Extract the [x, y] coordinate from the center of the cell holding the provided text.  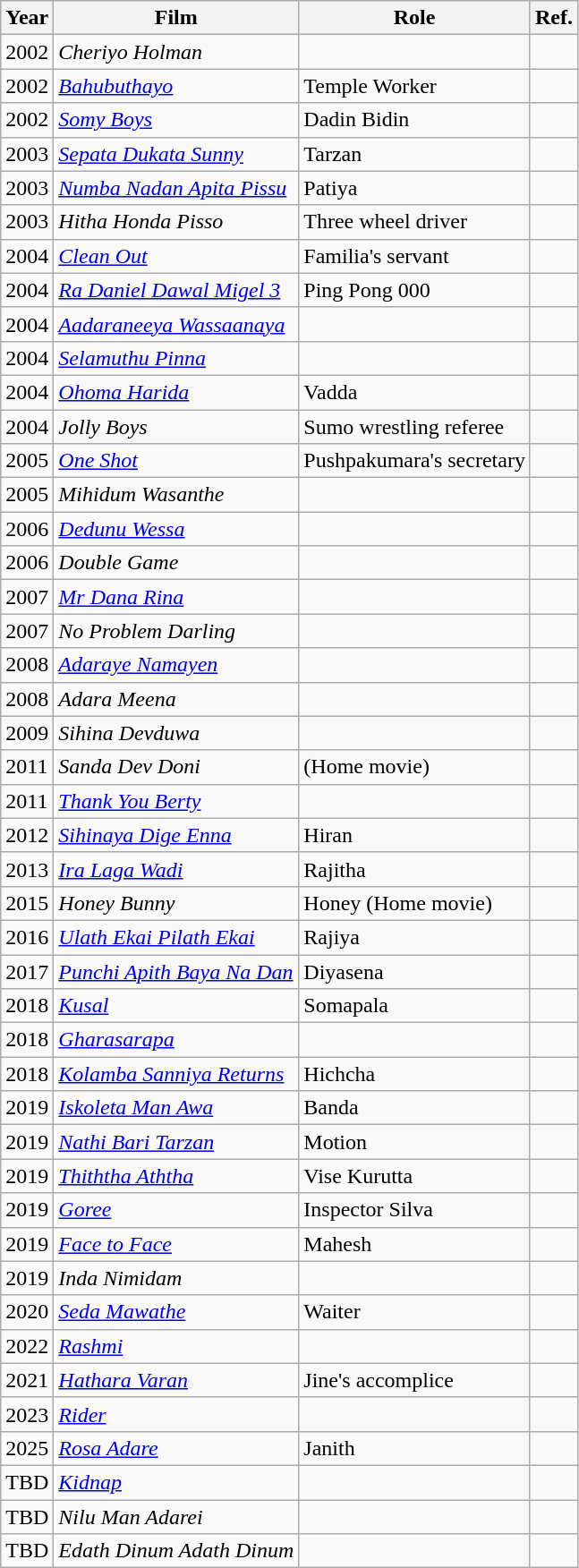
No Problem Darling [176, 631]
Adaraye Namayen [176, 665]
2009 [27, 733]
Double Game [176, 563]
Dadin Bidin [415, 120]
Numba Nadan Apita Pissu [176, 188]
2015 [27, 903]
Diyasena [415, 971]
Ref. [553, 18]
One Shot [176, 461]
Rajitha [415, 869]
Ira Laga Wadi [176, 869]
2020 [27, 1312]
Role [415, 18]
Nilu Man Adarei [176, 1517]
Dedunu Wessa [176, 529]
Film [176, 18]
Ping Pong 000 [415, 290]
Ra Daniel Dawal Migel 3 [176, 290]
Sihina Devduwa [176, 733]
Three wheel driver [415, 222]
Somy Boys [176, 120]
Temple Worker [415, 86]
Hiran [415, 835]
Aadaraneeya Wassaanaya [176, 324]
Tarzan [415, 154]
Clean Out [176, 256]
Sanda Dev Doni [176, 767]
Year [27, 18]
2025 [27, 1448]
Face to Face [176, 1244]
Punchi Apith Baya Na Dan [176, 971]
Hichcha [415, 1074]
Sumo wrestling referee [415, 427]
Mahesh [415, 1244]
Rashmi [176, 1346]
Ohoma Harida [176, 392]
Thank You Berty [176, 801]
Adara Meena [176, 699]
2022 [27, 1346]
Seda Mawathe [176, 1312]
Janith [415, 1448]
Pushpakumara's secretary [415, 461]
Iskoleta Man Awa [176, 1108]
Ulath Ekai Pilath Ekai [176, 937]
2021 [27, 1380]
Patiya [415, 188]
Goree [176, 1210]
2017 [27, 971]
Jolly Boys [176, 427]
2016 [27, 937]
Kidnap [176, 1482]
Gharasarapa [176, 1040]
Inda Nimidam [176, 1278]
Bahubuthayo [176, 86]
Honey (Home movie) [415, 903]
Familia's servant [415, 256]
Vise Kurutta [415, 1176]
Hathara Varan [176, 1380]
(Home movie) [415, 767]
Waiter [415, 1312]
Banda [415, 1108]
Thiththa Aththa [176, 1176]
Selamuthu Pinna [176, 358]
Edath Dinum Adath Dinum [176, 1551]
Mr Dana Rina [176, 597]
Kolamba Sanniya Returns [176, 1074]
Motion [415, 1142]
2012 [27, 835]
Rider [176, 1414]
Sepata Dukata Sunny [176, 154]
Mihidum Wasanthe [176, 495]
Rosa Adare [176, 1448]
Kusal [176, 1006]
Nathi Bari Tarzan [176, 1142]
2013 [27, 869]
Inspector Silva [415, 1210]
2023 [27, 1414]
Vadda [415, 392]
Honey Bunny [176, 903]
Somapala [415, 1006]
Jine's accomplice [415, 1380]
Hitha Honda Pisso [176, 222]
Rajiya [415, 937]
Sihinaya Dige Enna [176, 835]
Cheriyo Holman [176, 52]
